Return (X, Y) of the center of cell containing provided text 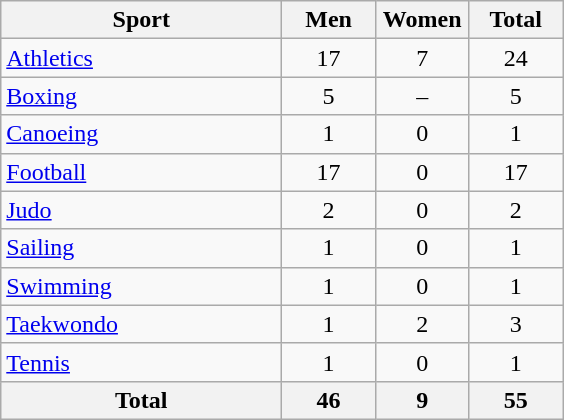
Athletics (142, 58)
Women (422, 20)
55 (516, 400)
7 (422, 58)
– (422, 96)
Sailing (142, 248)
Boxing (142, 96)
Judo (142, 210)
24 (516, 58)
Sport (142, 20)
Men (329, 20)
9 (422, 400)
3 (516, 324)
Football (142, 172)
Taekwondo (142, 324)
46 (329, 400)
Tennis (142, 362)
Swimming (142, 286)
Canoeing (142, 134)
